From the cell containing the given text, extract its center point as [X, Y] coordinate. 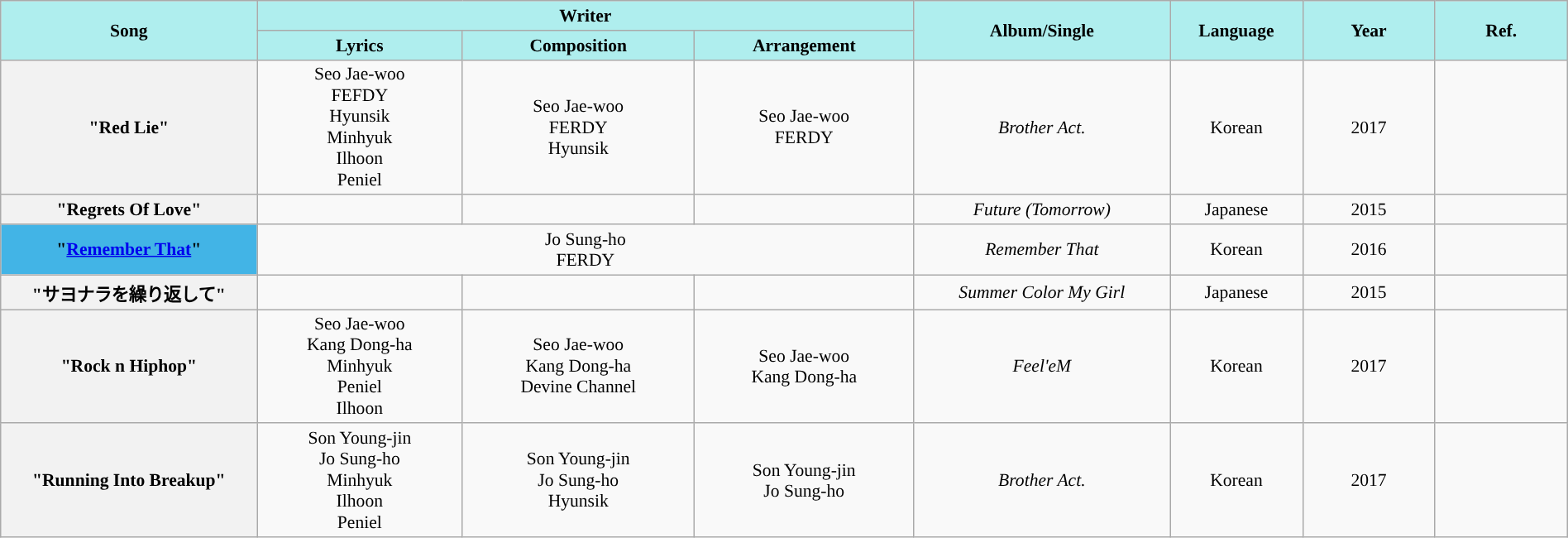
Lyrics [360, 45]
"Remember That" [129, 250]
"Running Into Breakup" [129, 480]
Language [1236, 30]
Feel'eM [1042, 367]
Writer [586, 16]
Seo Jae-wooFEFDYHyunsikMinhyukIlhoonPeniel [360, 127]
"サヨナラを繰り返して" [129, 292]
"Red Lie" [129, 127]
"Rock n Hiphop" [129, 367]
Album/Single [1042, 30]
Jo Sung-hoFERDY [586, 250]
Seo Jae-wooFERDY [804, 127]
Remember That [1042, 250]
Seo Jae-wooKang Dong-ha [804, 367]
"Regrets Of Love" [129, 209]
Year [1369, 30]
2016 [1369, 250]
Composition [579, 45]
Son Young-jinJo Sung-hoHyunsik [579, 480]
Summer Color My Girl [1042, 292]
Arrangement [804, 45]
Seo Jae-wooKang Dong-haMinhyukPenielIlhoon [360, 367]
Ref. [1501, 30]
Son Young-jinJo Sung-ho [804, 480]
Future (Tomorrow) [1042, 209]
Song [129, 30]
Seo Jae-wooFERDYHyunsik [579, 127]
Seo Jae-wooKang Dong-haDevine Channel [579, 367]
Son Young-jinJo Sung-hoMinhyukIlhoonPeniel [360, 480]
